Determine the (X, Y) coordinate at the center of the cell enclosing the given text.  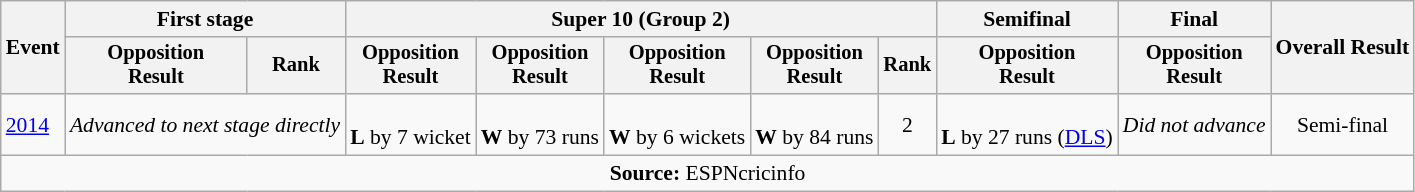
2 (908, 124)
Final (1194, 19)
Semifinal (1027, 19)
Did not advance (1194, 124)
W by 84 runs (814, 124)
Advanced to next stage directly (205, 124)
Source: ESPNcricinfo (708, 174)
Semi-final (1343, 124)
L by 7 wicket (410, 124)
Super 10 (Group 2) (640, 19)
L by 27 runs (DLS) (1027, 124)
Event (33, 48)
First stage (205, 19)
Overall Result (1343, 48)
W by 73 runs (540, 124)
W by 6 wickets (677, 124)
2014 (33, 124)
